Search for the cell housing the specified text and yield its [x, y] center coordinate. 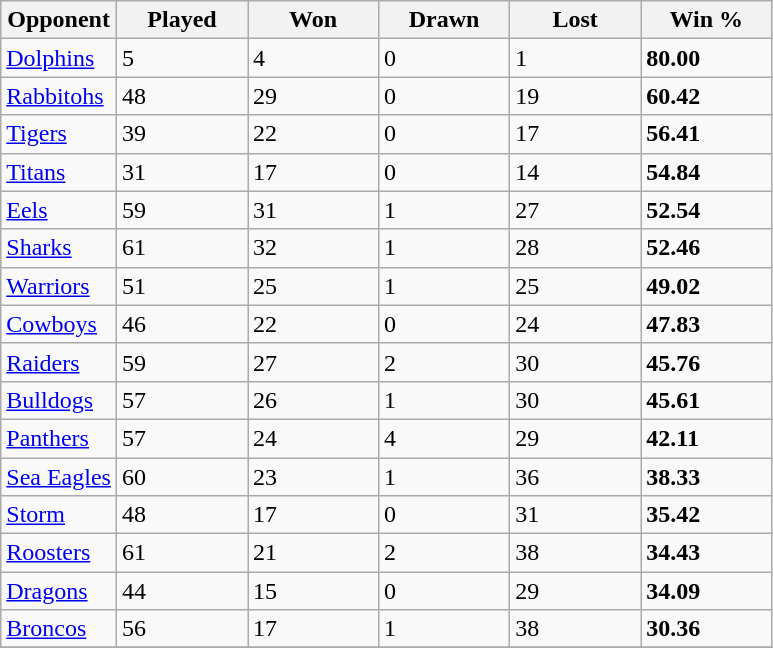
Won [314, 20]
45.76 [706, 362]
Storm [59, 515]
15 [314, 591]
5 [182, 58]
60.42 [706, 96]
Tigers [59, 134]
52.46 [706, 248]
51 [182, 286]
32 [314, 248]
Drawn [444, 20]
Dragons [59, 591]
23 [314, 477]
Opponent [59, 20]
14 [576, 172]
Panthers [59, 438]
Win % [706, 20]
52.54 [706, 210]
Titans [59, 172]
36 [576, 477]
Warriors [59, 286]
Sharks [59, 248]
Played [182, 20]
Eels [59, 210]
Dolphins [59, 58]
34.43 [706, 553]
Raiders [59, 362]
56 [182, 629]
Lost [576, 20]
34.09 [706, 591]
56.41 [706, 134]
Rabbitohs [59, 96]
47.83 [706, 324]
46 [182, 324]
45.61 [706, 400]
49.02 [706, 286]
39 [182, 134]
42.11 [706, 438]
Roosters [59, 553]
Broncos [59, 629]
35.42 [706, 515]
44 [182, 591]
19 [576, 96]
54.84 [706, 172]
Bulldogs [59, 400]
38.33 [706, 477]
30.36 [706, 629]
60 [182, 477]
28 [576, 248]
26 [314, 400]
21 [314, 553]
Cowboys [59, 324]
80.00 [706, 58]
Sea Eagles [59, 477]
